Output the (x, y) coordinate of the center of the cell containing the given text.  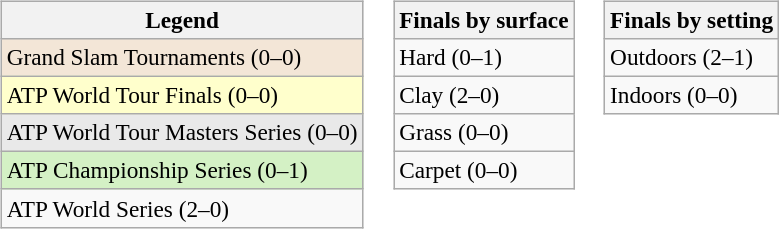
Legend (182, 20)
ATP World Tour Finals (0–0) (182, 95)
Grass (0–0) (484, 133)
ATP World Tour Masters Series (0–0) (182, 133)
ATP World Series (2–0) (182, 208)
ATP Championship Series (0–1) (182, 171)
Hard (0–1) (484, 57)
Clay (2–0) (484, 95)
Finals by setting (692, 20)
Indoors (0–0) (692, 95)
Outdoors (2–1) (692, 57)
Grand Slam Tournaments (0–0) (182, 57)
Finals by surface (484, 20)
Carpet (0–0) (484, 171)
